Return the (X, Y) coordinate for the center point of the cell that contains the specified text.  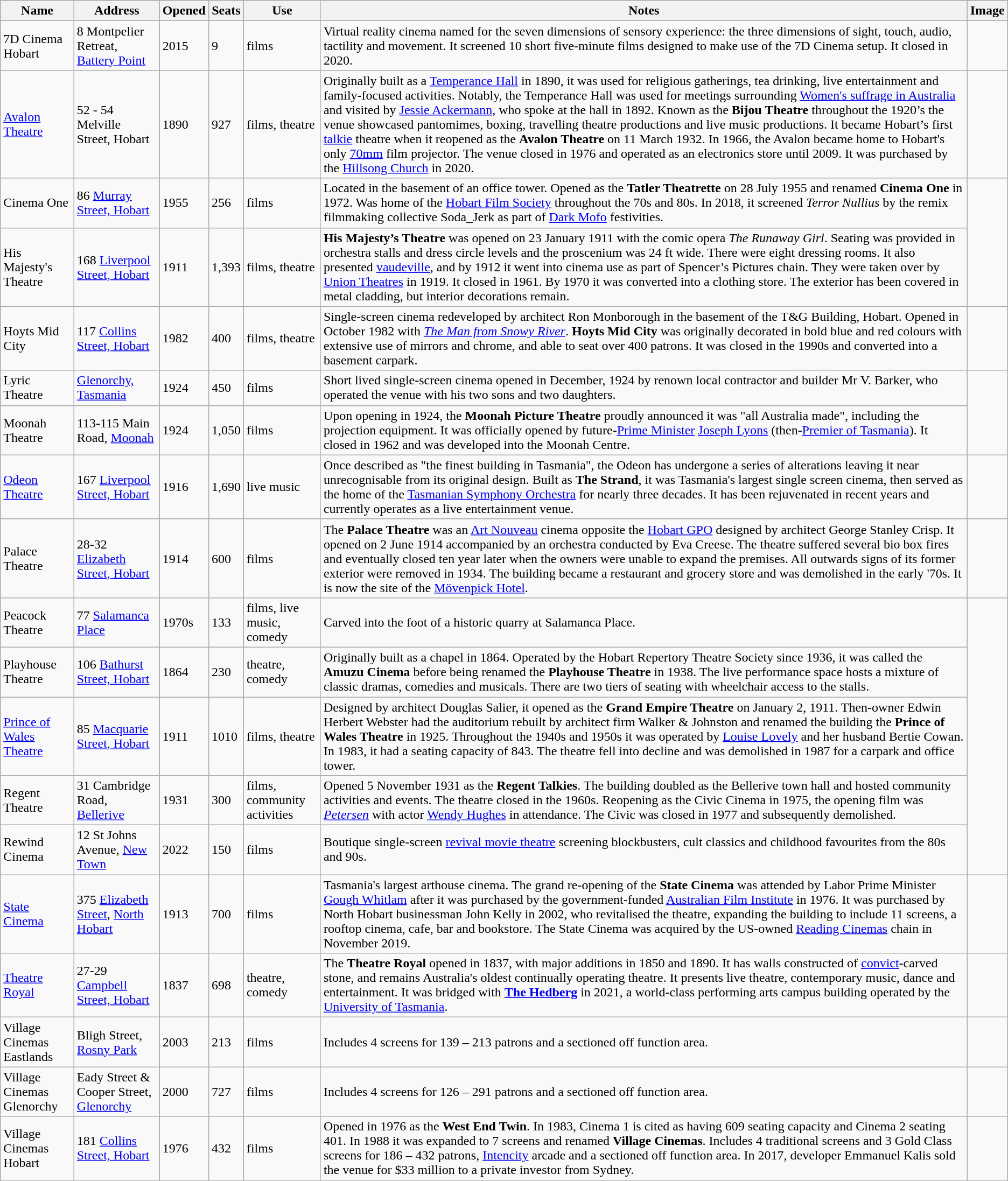
Notes (644, 11)
Cinema One (38, 203)
256 (226, 203)
1931 (184, 800)
State Cinema (38, 914)
Avalon Theatre (38, 124)
8 Montpelier Retreat, Battery Point (116, 46)
Eady Street & Cooper Street, Glenorchy (116, 1092)
375 Elizabeth Street, North Hobart (116, 914)
133 (226, 622)
106 Bathurst Street, Hobart (116, 672)
400 (226, 338)
85 Macquarie Street, Hobart (116, 736)
Address (116, 11)
27-29 Campbell Street, Hobart (116, 985)
live music (282, 487)
Boutique single-screen revival movie theatre screening blockbusters, cult classics and childhood favourites from the 80s and 90s. (644, 850)
12 St Johns Avenue, New Town (116, 850)
Includes 4 screens for 126 – 291 patrons and a sectioned off function area. (644, 1092)
Village Cinemas Hobart (38, 1149)
150 (226, 850)
1,393 (226, 267)
Lyric Theatre (38, 388)
films, community activities (282, 800)
Peacock Theatre (38, 622)
52 - 54 Melville Street, Hobart (116, 124)
213 (226, 1042)
2022 (184, 850)
698 (226, 985)
181 Collins Street, Hobart (116, 1149)
Rewind Cinema (38, 850)
Opened (184, 11)
113-115 Main Road, Moonah (116, 430)
450 (226, 388)
Name (38, 11)
films, live music, comedy (282, 622)
Village Cinemas Glenorchy (38, 1092)
Image (988, 11)
700 (226, 914)
Theatre Royal (38, 985)
77 Salamanca Place (116, 622)
1970s (184, 622)
167 Liverpool Street, Hobart (116, 487)
Prince of Wales Theatre (38, 736)
1976 (184, 1149)
Carved into the foot of a historic quarry at Salamanca Place. (644, 622)
Glenorchy, Tasmania (116, 388)
1955 (184, 203)
1916 (184, 487)
1,690 (226, 487)
7D Cinema Hobart (38, 46)
Includes 4 screens for 139 – 213 patrons and a sectioned off function area. (644, 1042)
1010 (226, 736)
1982 (184, 338)
1864 (184, 672)
2003 (184, 1042)
300 (226, 800)
Odeon Theatre (38, 487)
727 (226, 1092)
600 (226, 558)
230 (226, 672)
2015 (184, 46)
Regent Theatre (38, 800)
1913 (184, 914)
1914 (184, 558)
1890 (184, 124)
86 Murray Street, Hobart (116, 203)
Village Cinemas Eastlands (38, 1042)
28-32 Elizabeth Street, Hobart (116, 558)
117 Collins Street, Hobart (116, 338)
Hoyts Mid City (38, 338)
Moonah Theatre (38, 430)
His Majesty's Theatre (38, 267)
168 Liverpool Street, Hobart (116, 267)
9 (226, 46)
Seats (226, 11)
1,050 (226, 430)
31 Cambridge Road, Bellerive (116, 800)
927 (226, 124)
Bligh Street, Rosny Park (116, 1042)
432 (226, 1149)
Palace Theatre (38, 558)
Playhouse Theatre (38, 672)
2000 (184, 1092)
Use (282, 11)
1837 (184, 985)
